Find where the given text appears and provide that cell's center as (X, Y) coordinate. 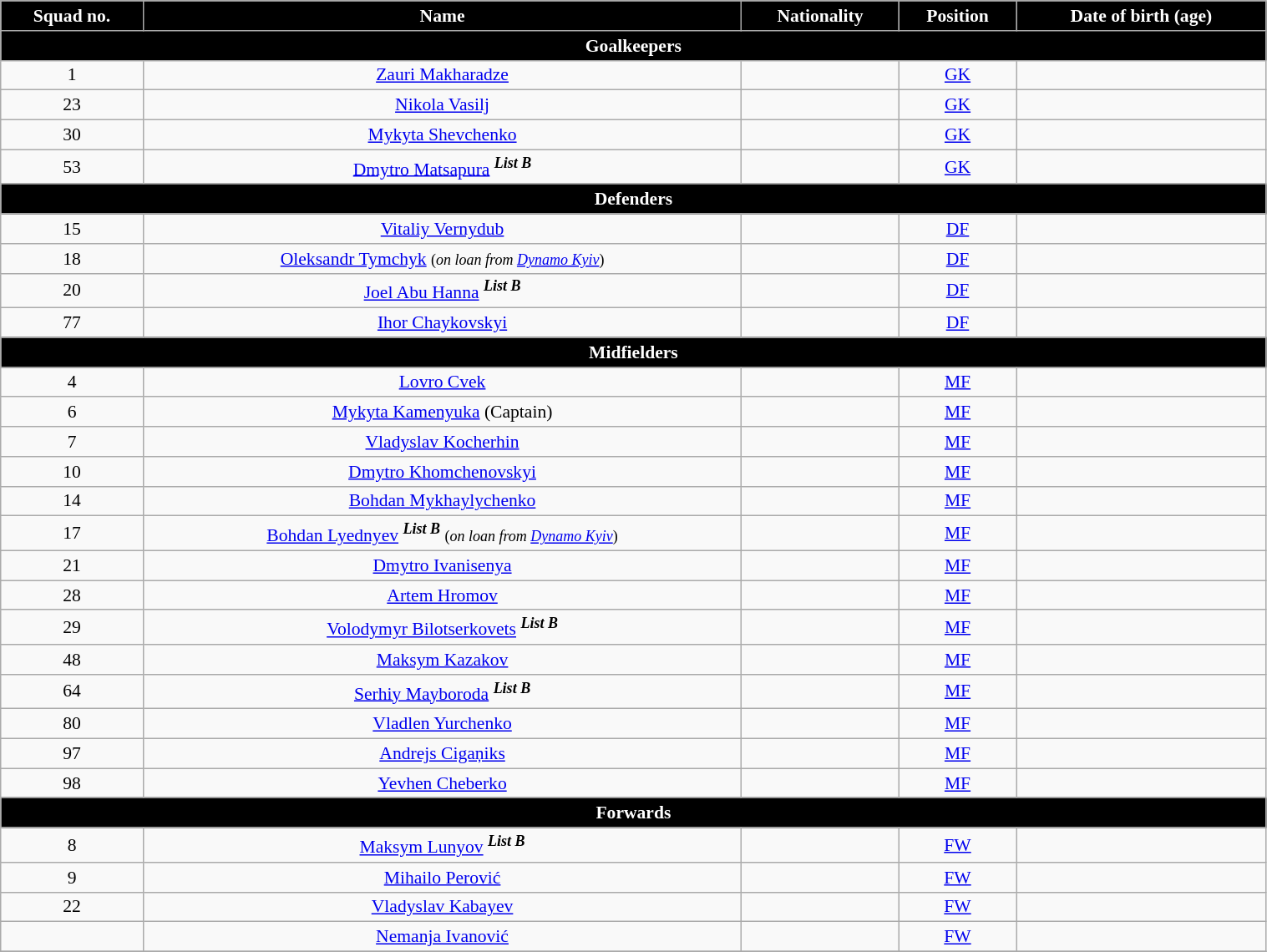
1 (72, 75)
Ihor Chaykovskyi (442, 323)
9 (72, 878)
Maksym Kazakov (442, 660)
Mihailo Perović (442, 878)
23 (72, 105)
Nationality (820, 16)
Nikola Vasilj (442, 105)
Yevhen Cheberko (442, 783)
4 (72, 382)
Date of birth (age) (1141, 16)
Bohdan Lyednyev List B (on loan from Dynamo Kyiv) (442, 533)
97 (72, 754)
10 (72, 472)
Defenders (633, 200)
8 (72, 845)
Dmytro Khomchenovskyi (442, 472)
6 (72, 413)
Lovro Cvek (442, 382)
Squad no. (72, 16)
30 (72, 135)
Oleksandr Tymchyk (on loan from Dynamo Kyiv) (442, 259)
Nemanja Ivanović (442, 937)
Mykyta Kamenyuka (Captain) (442, 413)
Maksym Lunyov List B (442, 845)
20 (72, 291)
80 (72, 724)
Artem Hromov (442, 595)
Andrejs Cigaņiks (442, 754)
Goalkeepers (633, 46)
Forwards (633, 813)
Name (442, 16)
64 (72, 691)
77 (72, 323)
Vladyslav Kabayev (442, 907)
Vladyslav Kocherhin (442, 442)
Dmytro Matsapura List B (442, 167)
Serhiy Mayboroda List B (442, 691)
Mykyta Shevchenko (442, 135)
53 (72, 167)
29 (72, 628)
22 (72, 907)
Midfielders (633, 352)
15 (72, 229)
Zauri Makharadze (442, 75)
Vladlen Yurchenko (442, 724)
48 (72, 660)
98 (72, 783)
Vitaliy Vernydub (442, 229)
18 (72, 259)
Bohdan Mykhaylychenko (442, 502)
21 (72, 565)
Dmytro Ivanisenya (442, 565)
17 (72, 533)
14 (72, 502)
7 (72, 442)
Volodymyr Bilotserkovets List B (442, 628)
Position (957, 16)
28 (72, 595)
Joel Abu Hanna List B (442, 291)
